Detect which cell encompasses the target text, then output its [X, Y] center coordinate. 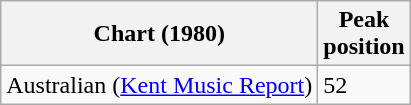
52 [364, 85]
Peakposition [364, 34]
Chart (1980) [160, 34]
Australian (Kent Music Report) [160, 85]
